Locate the cell with the specified text and output its (x, y) center coordinate. 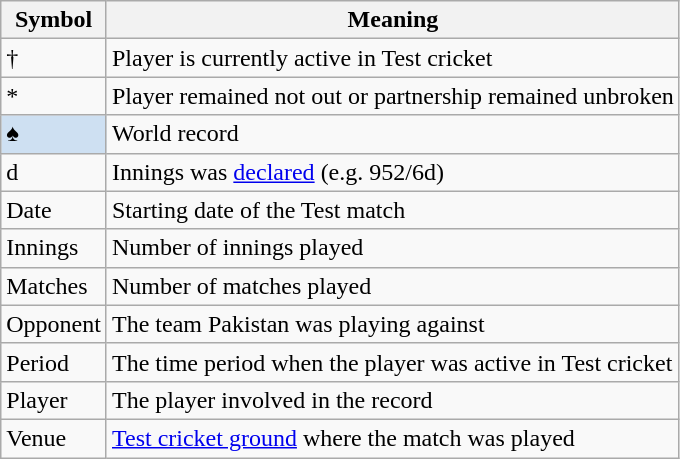
Starting date of the Test match (392, 210)
The time period when the player was active in Test cricket (392, 362)
Date (54, 210)
Player (54, 400)
Number of matches played (392, 286)
Innings was declared (e.g. 952/6d) (392, 172)
Venue (54, 438)
* (54, 96)
Opponent (54, 324)
Meaning (392, 20)
♠ (54, 134)
The player involved in the record (392, 400)
World record (392, 134)
Player is currently active in Test cricket (392, 58)
The team Pakistan was playing against (392, 324)
d (54, 172)
Test cricket ground where the match was played (392, 438)
† (54, 58)
Matches (54, 286)
Player remained not out or partnership remained unbroken (392, 96)
Innings (54, 248)
Period (54, 362)
Number of innings played (392, 248)
Symbol (54, 20)
